Determine the [x, y] coordinate at the center of the cell enclosing the given text.  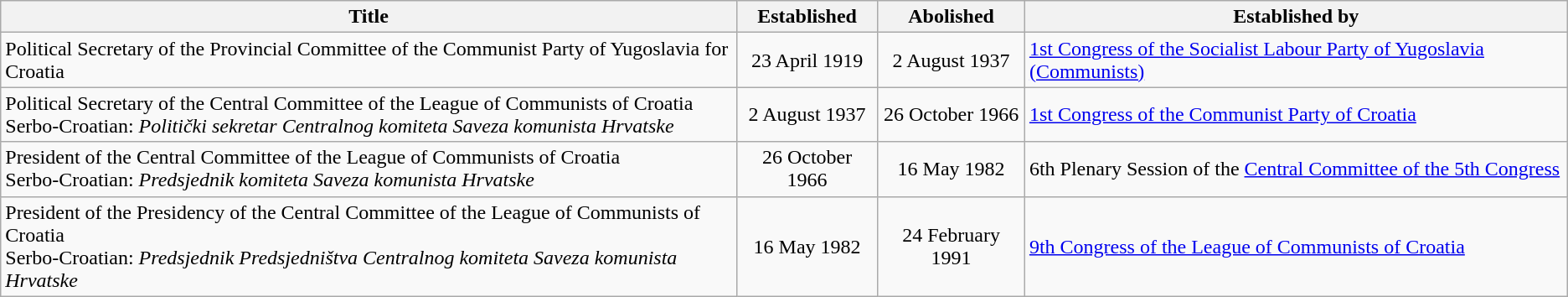
Title [369, 17]
1st Congress of the Communist Party of Croatia [1296, 114]
9th Congress of the League of Communists of Croatia [1296, 247]
24 February 1991 [952, 247]
Political Secretary of the Provincial Committee of the Communist Party of Yugoslavia for Croatia [369, 60]
Abolished [952, 17]
1st Congress of the Socialist Labour Party of Yugoslavia (Communists) [1296, 60]
President of the Central Committee of the League of Communists of CroatiaSerbo-Croatian: Predsjednik komiteta Saveza komunista Hrvatske [369, 169]
6th Plenary Session of the Central Committee of the 5th Congress [1296, 169]
Established [807, 17]
23 April 1919 [807, 60]
Established by [1296, 17]
